From the cell containing the given text, extract its center point as (x, y) coordinate. 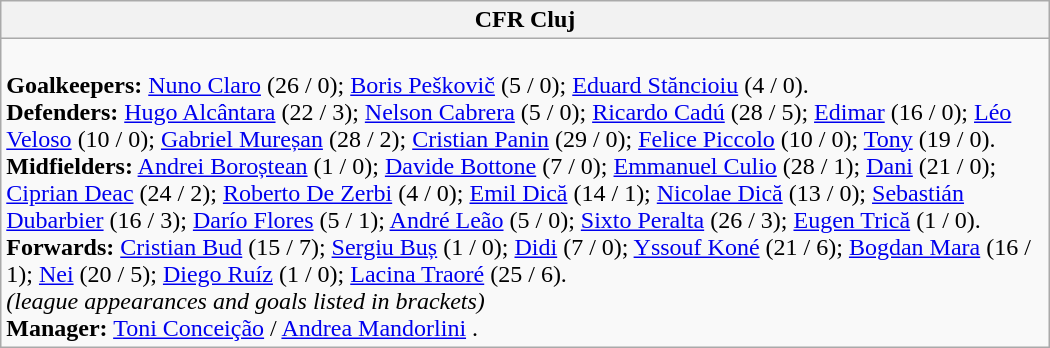
CFR Cluj (525, 20)
